Search for the cell housing the specified text and yield its (X, Y) center coordinate. 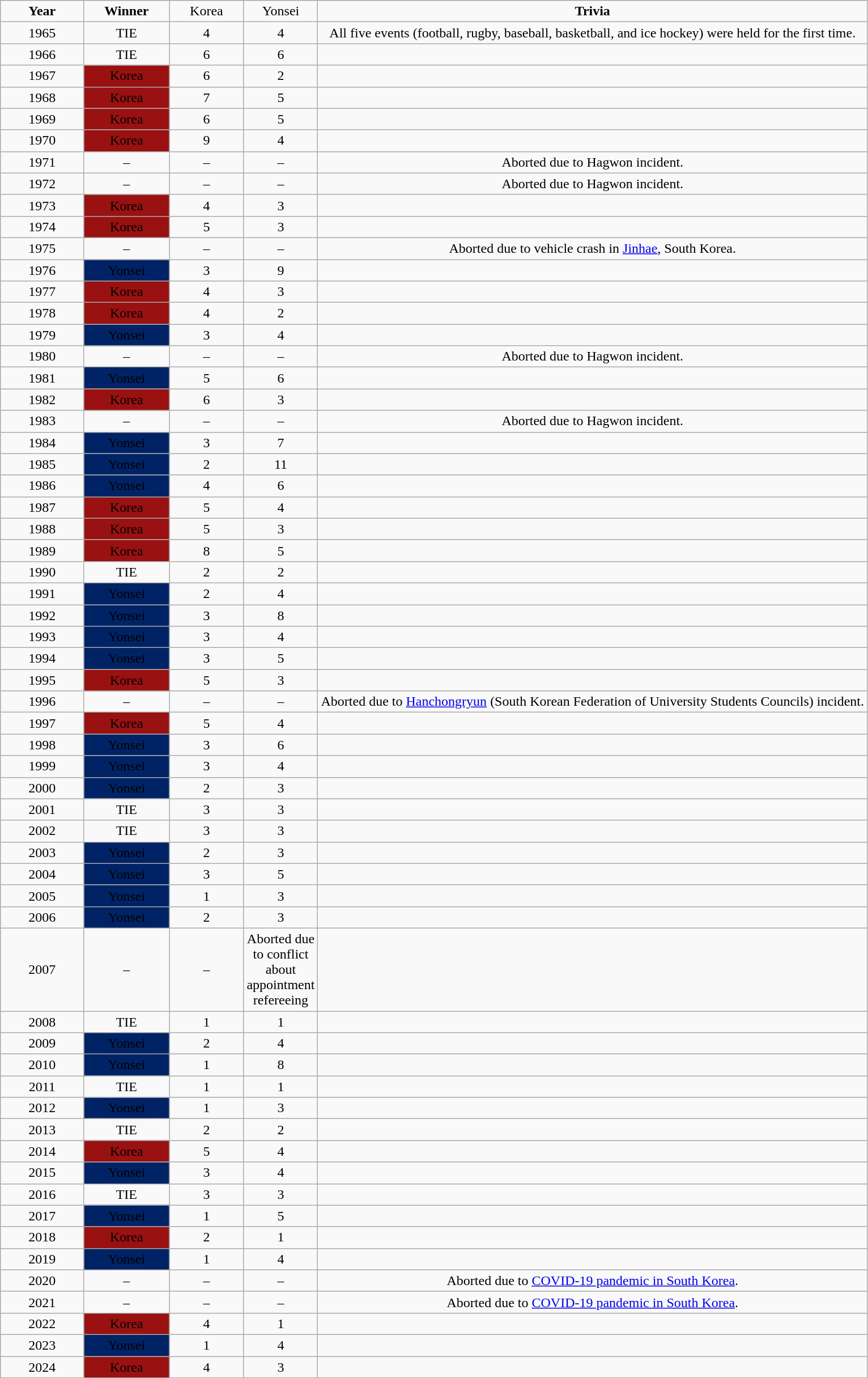
2005 (42, 896)
Winner (127, 11)
2009 (42, 1044)
1993 (42, 637)
1992 (42, 615)
1995 (42, 680)
1966 (42, 54)
2022 (42, 1324)
1994 (42, 659)
2017 (42, 1216)
2020 (42, 1281)
1998 (42, 745)
1980 (42, 357)
1973 (42, 205)
All five events (football, rugby, baseball, basketball, and ice hockey) were held for the first time. (593, 33)
1981 (42, 378)
2010 (42, 1065)
2014 (42, 1151)
2011 (42, 1087)
1996 (42, 702)
1982 (42, 400)
2007 (42, 969)
1984 (42, 443)
1978 (42, 313)
Aborted due to Hanchongryun (South Korean Federation of University Students Councils) incident. (593, 702)
2023 (42, 1345)
1965 (42, 33)
1979 (42, 335)
2000 (42, 788)
1974 (42, 227)
1986 (42, 486)
2024 (42, 1367)
1971 (42, 162)
1976 (42, 270)
2003 (42, 853)
1983 (42, 421)
2004 (42, 874)
2016 (42, 1194)
Aborted due to vehicle crash in Jinhae, South Korea. (593, 248)
1988 (42, 529)
2002 (42, 831)
1970 (42, 141)
1967 (42, 76)
2006 (42, 917)
2008 (42, 1022)
1969 (42, 119)
2001 (42, 809)
1985 (42, 464)
2012 (42, 1108)
Trivia (593, 11)
1997 (42, 723)
Year (42, 11)
1991 (42, 593)
2019 (42, 1259)
1999 (42, 766)
2021 (42, 1302)
1968 (42, 97)
1989 (42, 550)
2013 (42, 1130)
Aborted due to conflict about appointment refereeing (281, 969)
1975 (42, 248)
1987 (42, 507)
1990 (42, 572)
1972 (42, 184)
1977 (42, 292)
2018 (42, 1237)
11 (281, 464)
2015 (42, 1173)
